For the text-containing cell, return its midpoint in [x, y] coordinate format. 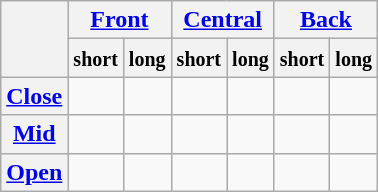
Back [326, 20]
Close [34, 96]
Front [120, 20]
Open [34, 172]
Central [222, 20]
Mid [34, 134]
